Scan for the cell matching the given text and deliver its [X, Y] coordinate at center. 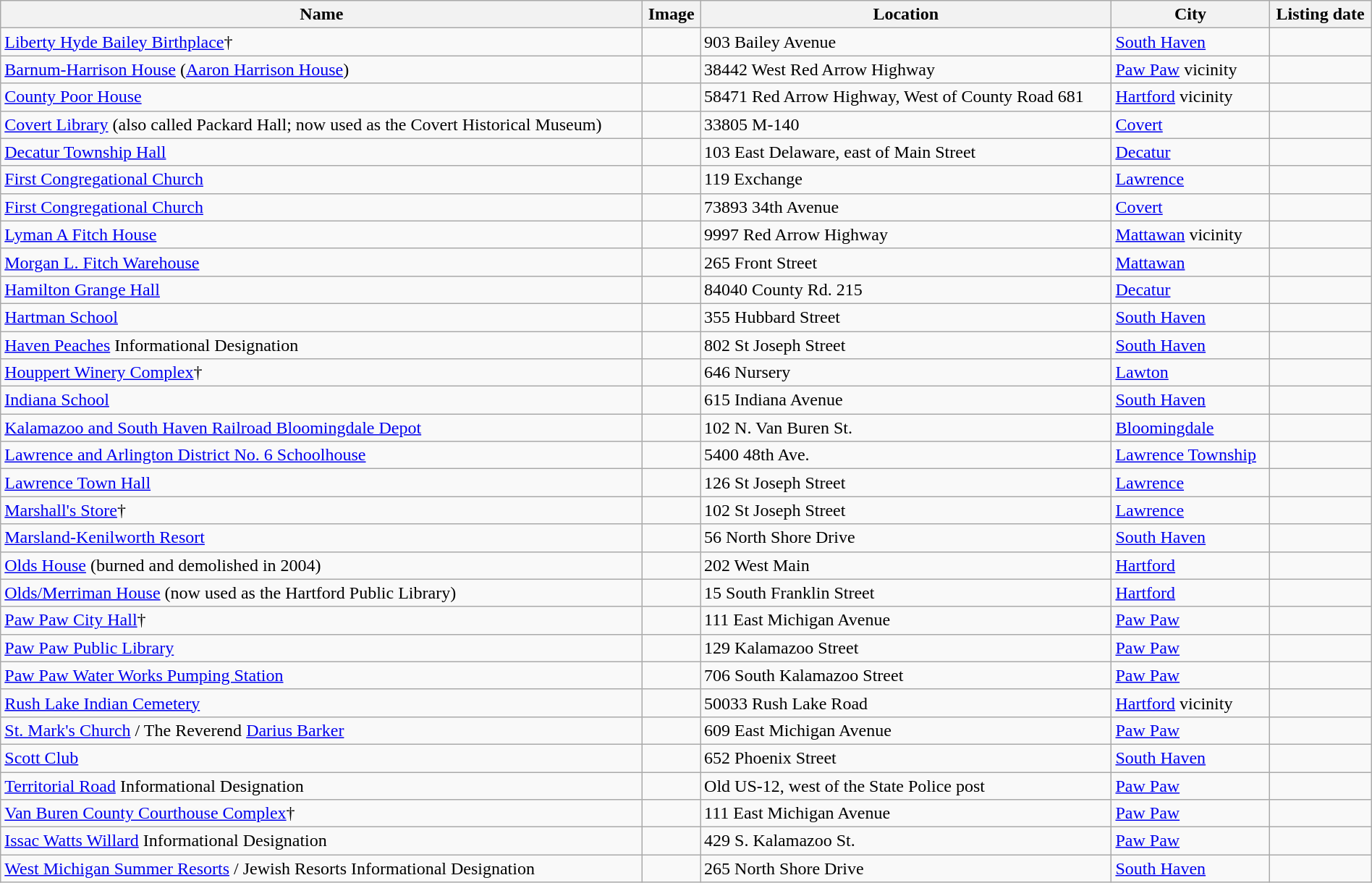
33805 M-140 [906, 124]
St. Mark's Church / The Reverend Darius Barker [321, 730]
429 S. Kalamazoo St. [906, 841]
Houppert Winery Complex† [321, 373]
5400 48th Ave. [906, 455]
Marshall's Store† [321, 510]
Kalamazoo and South Haven Railroad Bloomingdale Depot [321, 428]
Location [906, 14]
Lawton [1190, 373]
Olds House (burned and demolished in 2004) [321, 565]
County Poor House [321, 97]
119 Exchange [906, 179]
15 South Franklin Street [906, 593]
9997 Red Arrow Highway [906, 235]
City [1190, 14]
Paw Paw vicinity [1190, 69]
Hartman School [321, 317]
Mattawan [1190, 262]
Decatur Township Hall [321, 152]
Issac Watts Willard Informational Designation [321, 841]
355 Hubbard Street [906, 317]
56 North Shore Drive [906, 538]
Indiana School [321, 400]
Paw Paw City Hall† [321, 620]
Bloomingdale [1190, 428]
Paw Paw Public Library [321, 648]
Lawrence Town Hall [321, 483]
73893 34th Avenue [906, 207]
Marsland-Kenilworth Resort [321, 538]
Lawrence and Arlington District No. 6 Schoolhouse [321, 455]
84040 County Rd. 215 [906, 290]
Covert Library (also called Packard Hall; now used as the Covert Historical Museum) [321, 124]
903 Bailey Avenue [906, 42]
609 East Michigan Avenue [906, 730]
129 Kalamazoo Street [906, 648]
Van Buren County Courthouse Complex† [321, 814]
Liberty Hyde Bailey Birthplace† [321, 42]
Scott Club [321, 758]
50033 Rush Lake Road [906, 703]
102 St Joseph Street [906, 510]
Name [321, 14]
Haven Peaches Informational Designation [321, 345]
Hamilton Grange Hall [321, 290]
Mattawan vicinity [1190, 235]
103 East Delaware, east of Main Street [906, 152]
Rush Lake Indian Cemetery [321, 703]
202 West Main [906, 565]
West Michigan Summer Resorts / Jewish Resorts Informational Designation [321, 869]
Territorial Road Informational Designation [321, 785]
Lyman A Fitch House [321, 235]
646 Nursery [906, 373]
652 Phoenix Street [906, 758]
Paw Paw Water Works Pumping Station [321, 675]
706 South Kalamazoo Street [906, 675]
102 N. Van Buren St. [906, 428]
802 St Joseph Street [906, 345]
Old US-12, west of the State Police post [906, 785]
265 Front Street [906, 262]
Image [672, 14]
Morgan L. Fitch Warehouse [321, 262]
Barnum-Harrison House (Aaron Harrison House) [321, 69]
Lawrence Township [1190, 455]
126 St Joseph Street [906, 483]
Listing date [1320, 14]
38442 West Red Arrow Highway [906, 69]
58471 Red Arrow Highway, West of County Road 681 [906, 97]
615 Indiana Avenue [906, 400]
Olds/Merriman House (now used as the Hartford Public Library) [321, 593]
265 North Shore Drive [906, 869]
